Locate the cell with the specified text and output its (x, y) center coordinate. 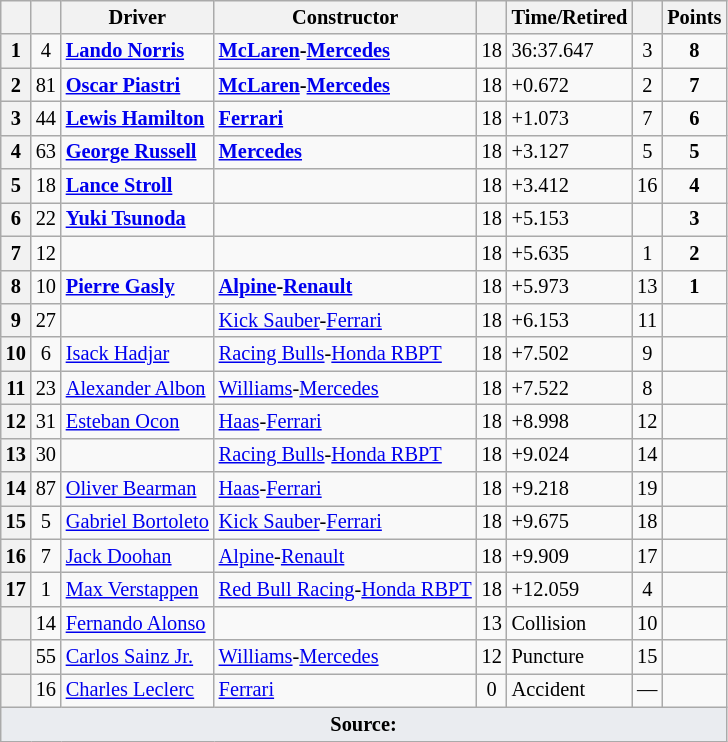
81 (46, 85)
+6.153 (570, 320)
+3.412 (570, 186)
+7.522 (570, 388)
Isack Hadjar (138, 354)
Lando Norris (138, 51)
63 (46, 152)
19 (647, 489)
Oliver Bearman (138, 489)
Fernando Alonso (138, 623)
Red Bull Racing-Honda RBPT (346, 589)
Gabriel Bortoleto (138, 522)
+9.218 (570, 489)
+0.672 (570, 85)
Points (694, 17)
Oscar Piastri (138, 85)
Jack Doohan (138, 556)
+12.059 (570, 589)
Pierre Gasly (138, 287)
+5.153 (570, 219)
Lewis Hamilton (138, 118)
Time/Retired (570, 17)
+1.073 (570, 118)
22 (46, 219)
Lance Stroll (138, 186)
+9.024 (570, 455)
Yuki Tsunoda (138, 219)
Source: (364, 724)
+9.909 (570, 556)
Collision (570, 623)
44 (46, 118)
+8.998 (570, 421)
55 (46, 657)
Alexander Albon (138, 388)
— (647, 690)
Driver (138, 17)
Esteban Ocon (138, 421)
+5.973 (570, 287)
+9.675 (570, 522)
87 (46, 489)
Charles Leclerc (138, 690)
23 (46, 388)
Accident (570, 690)
Mercedes (346, 152)
+7.502 (570, 354)
36:37.647 (570, 51)
+3.127 (570, 152)
Constructor (346, 17)
27 (46, 320)
Puncture (570, 657)
31 (46, 421)
Carlos Sainz Jr. (138, 657)
0 (492, 690)
George Russell (138, 152)
30 (46, 455)
+5.635 (570, 253)
Max Verstappen (138, 589)
